Pinpoint the cell where the given text exists, returning its [x, y] midpoint coordinate. 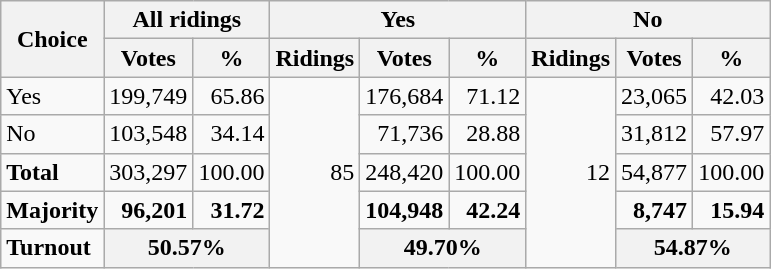
42.03 [732, 96]
103,548 [148, 134]
199,749 [148, 96]
248,420 [404, 172]
12 [571, 172]
49.70% [443, 248]
Majority [52, 210]
57.97 [732, 134]
54,877 [654, 172]
71.12 [488, 96]
50.57% [187, 248]
8,747 [654, 210]
176,684 [404, 96]
65.86 [232, 96]
Choice [52, 39]
96,201 [148, 210]
15.94 [732, 210]
85 [315, 172]
All ridings [187, 20]
31,812 [654, 134]
104,948 [404, 210]
31.72 [232, 210]
42.24 [488, 210]
34.14 [232, 134]
Total [52, 172]
303,297 [148, 172]
Turnout [52, 248]
71,736 [404, 134]
28.88 [488, 134]
23,065 [654, 96]
54.87% [693, 248]
